From the cell containing the given text, extract its center point as [x, y] coordinate. 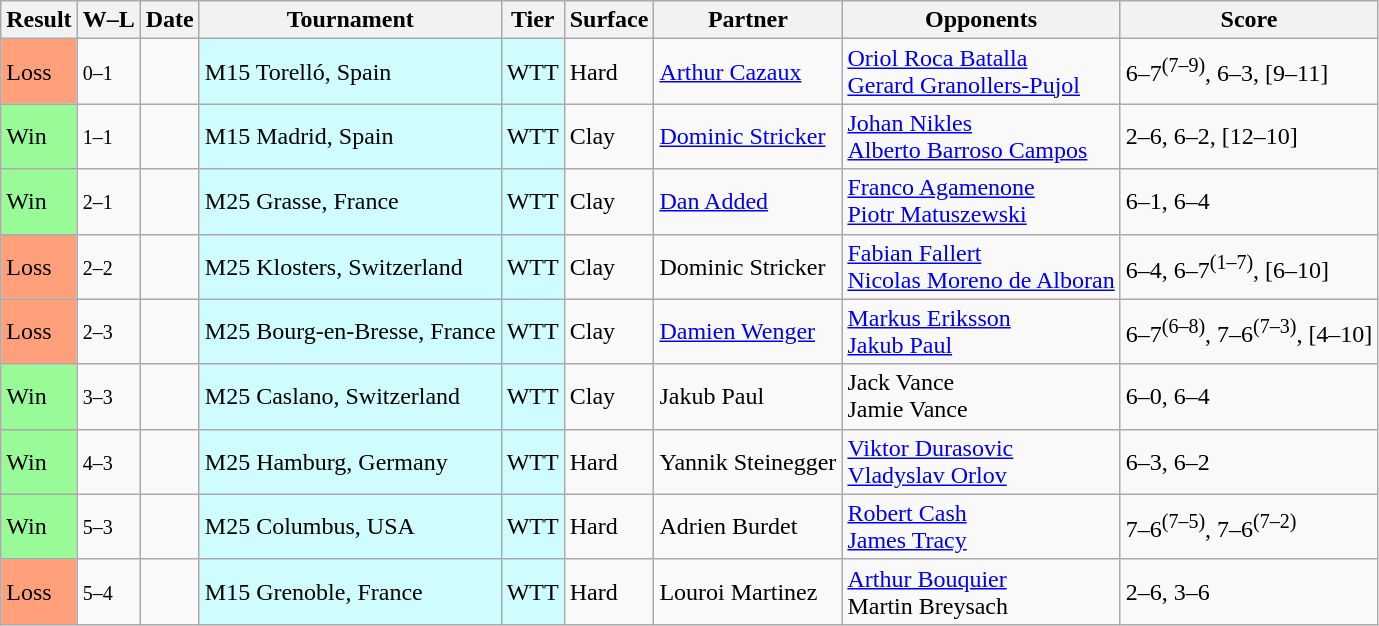
6–4, 6–7(1–7), [6–10] [1249, 266]
2–2 [108, 266]
Oriol Roca Batalla Gerard Granollers-Pujol [981, 72]
W–L [108, 20]
5–4 [108, 592]
Score [1249, 20]
M15 Madrid, Spain [350, 136]
Fabian Fallert Nicolas Moreno de Alboran [981, 266]
Opponents [981, 20]
2–3 [108, 332]
Date [170, 20]
M25 Caslano, Switzerland [350, 396]
M25 Columbus, USA [350, 526]
Johan Nikles Alberto Barroso Campos [981, 136]
Arthur Cazaux [748, 72]
M25 Grasse, France [350, 202]
Yannik Steinegger [748, 462]
0–1 [108, 72]
7–6(7–5), 7–6(7–2) [1249, 526]
Jakub Paul [748, 396]
Robert Cash James Tracy [981, 526]
3–3 [108, 396]
Viktor Durasovic Vladyslav Orlov [981, 462]
Partner [748, 20]
M15 Torelló, Spain [350, 72]
Jack Vance Jamie Vance [981, 396]
Louroi Martinez [748, 592]
Adrien Burdet [748, 526]
6–7(7–9), 6–3, [9–11] [1249, 72]
Arthur Bouquier Martin Breysach [981, 592]
2–6, 6–2, [12–10] [1249, 136]
M15 Grenoble, France [350, 592]
6–0, 6–4 [1249, 396]
Markus Eriksson Jakub Paul [981, 332]
2–6, 3–6 [1249, 592]
1–1 [108, 136]
6–7(6–8), 7–6(7–3), [4–10] [1249, 332]
Damien Wenger [748, 332]
Surface [609, 20]
5–3 [108, 526]
M25 Klosters, Switzerland [350, 266]
4–3 [108, 462]
6–1, 6–4 [1249, 202]
Tournament [350, 20]
Tier [532, 20]
M25 Hamburg, Germany [350, 462]
Franco Agamenone Piotr Matuszewski [981, 202]
M25 Bourg-en-Bresse, France [350, 332]
2–1 [108, 202]
6–3, 6–2 [1249, 462]
Dan Added [748, 202]
Result [39, 20]
